Scan for the cell matching the given text and deliver its (X, Y) coordinate at center. 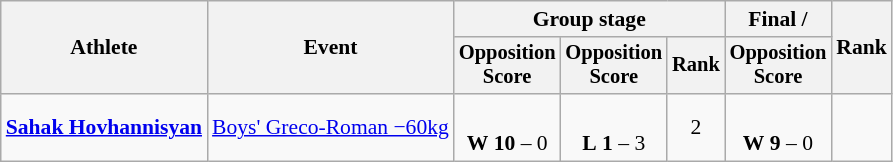
L 1 – 3 (614, 128)
Group stage (590, 19)
2 (696, 128)
Athlete (104, 48)
W 9 – 0 (778, 128)
Final / (778, 19)
W 10 – 0 (508, 128)
Sahak Hovhannisyan (104, 128)
Boys' Greco-Roman −60kg (330, 128)
Event (330, 48)
